Detect which cell encompasses the target text, then output its (x, y) center coordinate. 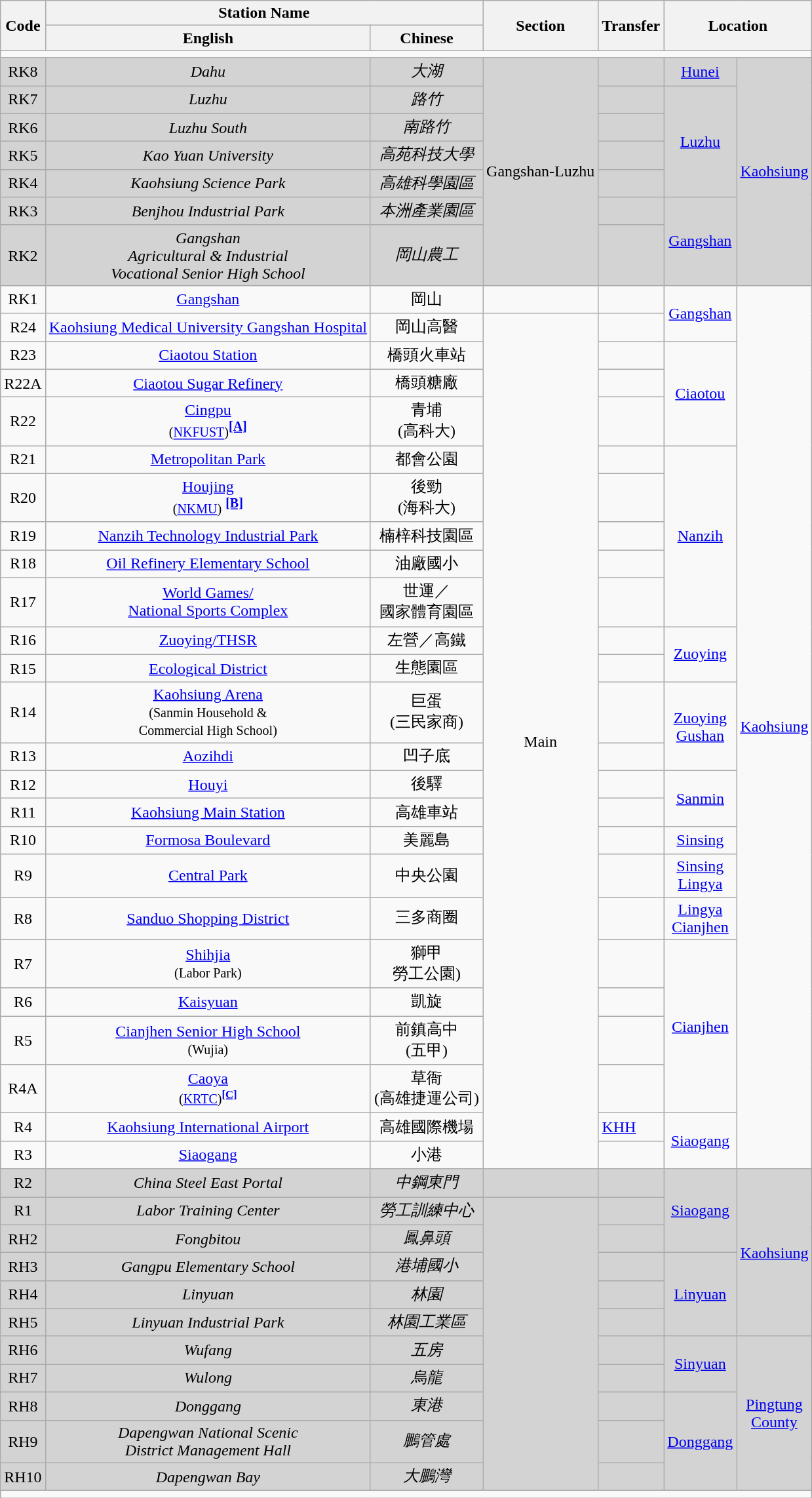
Nanzih Technology Industrial Park (208, 536)
Gangpu Elementary School (208, 1267)
RK7 (23, 100)
Metropolitan Park (208, 460)
Sanmin (700, 798)
Wulong (208, 1378)
RK8 (23, 72)
巨蛋(三民家商) (426, 713)
RH8 (23, 1406)
五房 (426, 1350)
KHH (631, 1128)
Formosa Boulevard (208, 840)
高雄國際機場 (426, 1128)
三多商圈 (426, 918)
Kaisyuan (208, 1002)
R21 (23, 460)
Kaohsiung International Airport (208, 1128)
後驛 (426, 784)
RK5 (23, 156)
Kaohsiung Medical University Gangshan Hospital (208, 328)
LingyaCianjhen (700, 918)
R22A (23, 383)
橋頭糖廠 (426, 383)
橋頭火車站 (426, 355)
R10 (23, 840)
R23 (23, 355)
生態園區 (426, 669)
SinsingLingya (700, 876)
PingtungCounty (775, 1413)
R7 (23, 964)
RH9 (23, 1441)
本洲產業園區 (426, 211)
鵬管處 (426, 1441)
World Games/National Sports Complex (208, 602)
RK6 (23, 127)
R6 (23, 1002)
東港 (426, 1406)
Ecological District (208, 669)
高雄科學園區 (426, 184)
美麗島 (426, 840)
Hunei (700, 72)
Houyi (208, 784)
Dahu (208, 72)
後勁(海科大) (426, 498)
岡山高醫 (426, 328)
Houjing(NKMU) [B] (208, 498)
Nanzih (700, 536)
RK4 (23, 184)
左營／高鐵 (426, 641)
世運／國家體育園區 (426, 602)
Zuoying/THSR (208, 641)
RH4 (23, 1294)
ZuoyingGushan (700, 726)
Cianjhen (700, 1027)
R4A (23, 1089)
Wufang (208, 1350)
Code (23, 26)
Cingpu(NKFUST)[A] (208, 422)
R9 (23, 876)
Central Park (208, 876)
中鋼東門 (426, 1183)
R3 (23, 1155)
Cianjhen Senior High School(Wujia) (208, 1040)
RH6 (23, 1350)
Ciaotou Sugar Refinery (208, 383)
R16 (23, 641)
R18 (23, 564)
楠梓科技園區 (426, 536)
RK1 (23, 299)
Oil Refinery Elementary School (208, 564)
R8 (23, 918)
獅甲勞工公園) (426, 964)
高苑科技大學 (426, 156)
都會公園 (426, 460)
油廠國小 (426, 564)
大鵬灣 (426, 1476)
大湖 (426, 72)
RK2 (23, 255)
R19 (23, 536)
前鎮高中(五甲) (426, 1040)
R14 (23, 713)
南路竹 (426, 127)
勞工訓練中心 (426, 1212)
烏龍 (426, 1378)
Kaohsiung Main Station (208, 813)
岡山 (426, 299)
R5 (23, 1040)
Fongbitou (208, 1239)
English (208, 38)
Kaohsiung Science Park (208, 184)
林園工業區 (426, 1323)
岡山農工 (426, 255)
R2 (23, 1183)
R11 (23, 813)
RH7 (23, 1378)
高雄車站 (426, 813)
小港 (426, 1155)
青埔(高科大) (426, 422)
Section (541, 26)
R20 (23, 498)
Aozihdi (208, 757)
路竹 (426, 100)
R24 (23, 328)
R22 (23, 422)
R13 (23, 757)
Sinyuan (700, 1364)
Sinsing (700, 840)
Main (541, 741)
中央公園 (426, 876)
Ciaotou (700, 393)
RH3 (23, 1267)
Dapengwan National ScenicDistrict Management Hall (208, 1441)
Gangshan-Luzhu (541, 172)
R15 (23, 669)
Gangshan Agricultural & Industrial Vocational Senior High School (208, 255)
RH2 (23, 1239)
凹子底 (426, 757)
RH10 (23, 1476)
Labor Training Center (208, 1212)
Kaohsiung Arena(Sanmin Household & Commercial High School) (208, 713)
Sanduo Shopping District (208, 918)
Transfer (631, 26)
Dapengwan Bay (208, 1476)
R1 (23, 1212)
Zuoying (700, 654)
Shihjia(Labor Park) (208, 964)
Kao Yuan University (208, 156)
林園 (426, 1294)
RH5 (23, 1323)
草衙(高雄捷運公司) (426, 1089)
Station Name (263, 13)
Benjhou Industrial Park (208, 211)
China Steel East Portal (208, 1183)
Luzhu South (208, 127)
鳳鼻頭 (426, 1239)
RK3 (23, 211)
R4 (23, 1128)
R17 (23, 602)
Chinese (426, 38)
Ciaotou Station (208, 355)
Location (738, 26)
R12 (23, 784)
Linyuan Industrial Park (208, 1323)
Caoya(KRTC)[C] (208, 1089)
港埔國小 (426, 1267)
凱旋 (426, 1002)
